Pinpoint the cell where the given text exists, returning its (X, Y) midpoint coordinate. 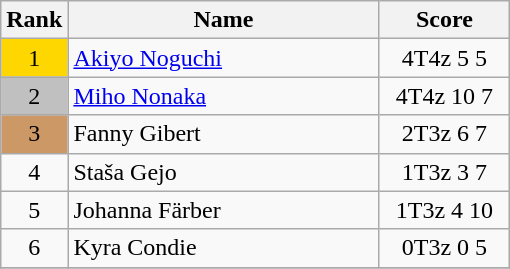
Johanna Färber (224, 210)
6 (34, 248)
Fanny Gibert (224, 134)
3 (34, 134)
5 (34, 210)
Rank (34, 20)
4T4z 5 5 (444, 58)
Akiyo Noguchi (224, 58)
Miho Nonaka (224, 96)
4T4z 10 7 (444, 96)
Staša Gejo (224, 172)
0T3z 0 5 (444, 248)
1T3z 3 7 (444, 172)
Name (224, 20)
Score (444, 20)
1T3z 4 10 (444, 210)
2T3z 6 7 (444, 134)
4 (34, 172)
2 (34, 96)
Kyra Condie (224, 248)
1 (34, 58)
